Provide the [x, y] coordinate of the cell's center where the given text is located.  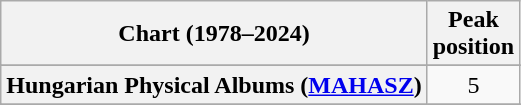
Chart (1978–2024) [214, 34]
Peakposition [473, 34]
Hungarian Physical Albums (MAHASZ) [214, 85]
5 [473, 85]
